Identify which cell holds the provided text, then report its (X, Y) central coordinate. 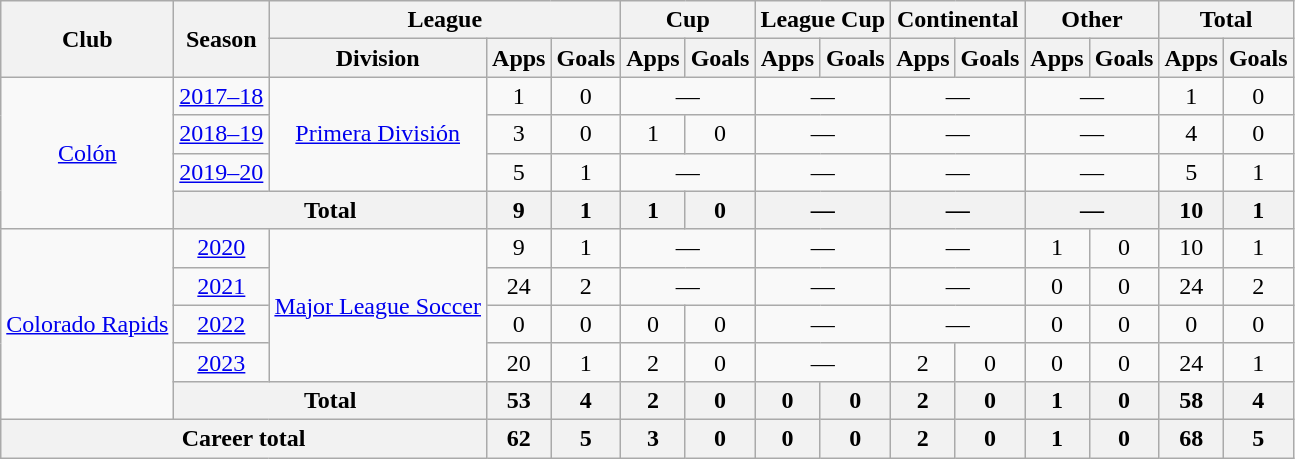
2019–20 (222, 172)
Club (88, 39)
Other (1092, 20)
Colón (88, 153)
68 (1191, 438)
Primera División (378, 134)
Career total (244, 438)
62 (519, 438)
Major League Soccer (378, 305)
2020 (222, 248)
20 (519, 362)
Division (378, 58)
53 (519, 400)
58 (1191, 400)
2017–18 (222, 96)
League Cup (823, 20)
2018–19 (222, 134)
2023 (222, 362)
League (445, 20)
Cup (688, 20)
2022 (222, 324)
2021 (222, 286)
Season (222, 39)
Continental (958, 20)
Colorado Rapids (88, 324)
